Pinpoint the cell where the given text exists, returning its (x, y) midpoint coordinate. 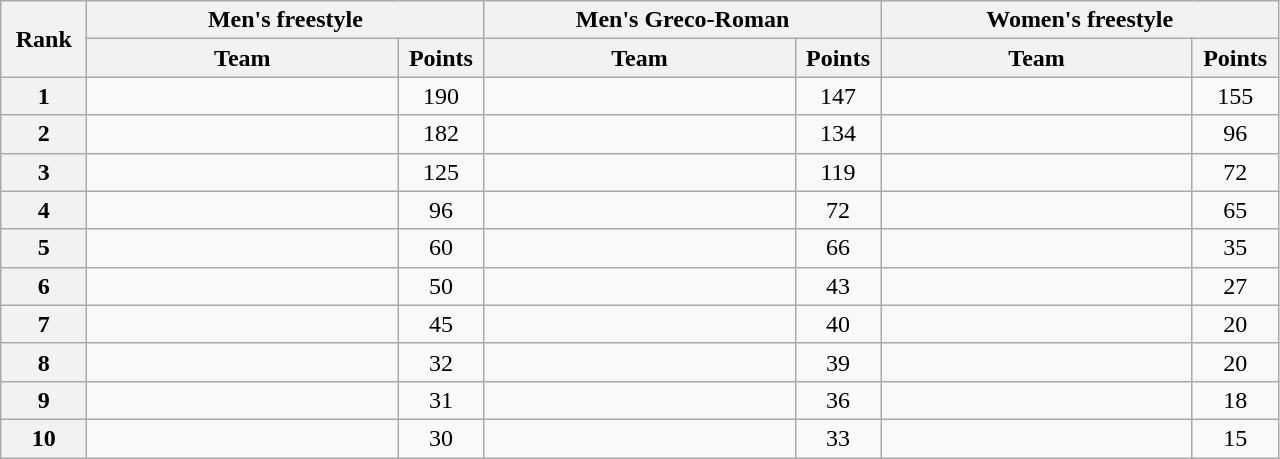
15 (1235, 438)
31 (441, 400)
9 (44, 400)
33 (838, 438)
60 (441, 248)
Men's Greco-Roman (682, 20)
1 (44, 96)
43 (838, 286)
36 (838, 400)
8 (44, 362)
10 (44, 438)
39 (838, 362)
32 (441, 362)
7 (44, 324)
3 (44, 172)
134 (838, 134)
40 (838, 324)
18 (1235, 400)
4 (44, 210)
50 (441, 286)
66 (838, 248)
2 (44, 134)
182 (441, 134)
5 (44, 248)
45 (441, 324)
30 (441, 438)
190 (441, 96)
119 (838, 172)
155 (1235, 96)
6 (44, 286)
65 (1235, 210)
Men's freestyle (286, 20)
35 (1235, 248)
Rank (44, 39)
125 (441, 172)
27 (1235, 286)
Women's freestyle (1080, 20)
147 (838, 96)
